Pinpoint the cell where the given text exists, returning its [x, y] midpoint coordinate. 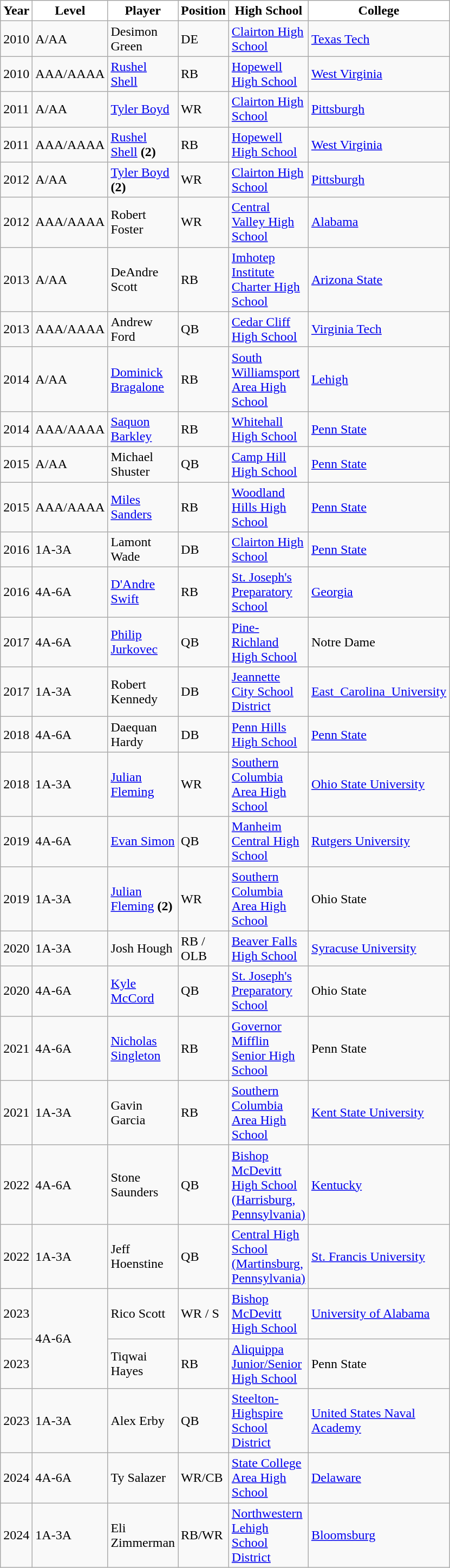
University of Alabama [379, 1313]
Bloomsburg [379, 1535]
Kyle McCord [143, 991]
Notre Dame [379, 642]
Andrew Ford [143, 329]
Bishop McDevitt High School [269, 1313]
Kentucky [379, 1184]
Stone Saunders [143, 1184]
Year [16, 11]
Steelton-Highspire School District [269, 1421]
College [379, 11]
United States Naval Academy [379, 1421]
South Williamsport Area High School [269, 379]
Robert Foster [143, 222]
Desimon Green [143, 39]
DeAndre Scott [143, 280]
Pine-Richland High School [269, 642]
RB / OLB [204, 948]
Michael Shuster [143, 464]
Ty Salazer [143, 1478]
East_Carolina_University [379, 692]
Alabama [379, 222]
Robert Kennedy [143, 692]
Governor Mifflin Senior High School [269, 1048]
Level [70, 11]
Josh Hough [143, 948]
Rushel Shell (2) [143, 144]
Lehigh [379, 379]
Eli Zimmerman [143, 1535]
Manheim Central High School [269, 841]
Syracuse University [379, 948]
Daequan Hardy [143, 735]
High School [269, 11]
Central High School (Martinsburg, Pennsylvania) [269, 1256]
WR / S [204, 1313]
Central Valley High School [269, 222]
Philip Jurkovec [143, 642]
Aliquippa Junior/Senior High School [269, 1363]
Saquon Barkley [143, 429]
Position [204, 11]
Camp Hill High School [269, 464]
Arizona State [379, 280]
Whitehall High School [269, 429]
Penn Hills High School [269, 735]
Miles Sanders [143, 507]
Virginia Tech [379, 329]
Beaver Falls High School [269, 948]
Player [143, 11]
WR/CB [204, 1478]
Bishop McDevitt High School (Harrisburg, Pennsylvania) [269, 1184]
Evan Simon [143, 841]
RB/WR [204, 1535]
Rushel Shell [143, 74]
Gavin Garcia [143, 1113]
Rico Scott [143, 1313]
Ohio State University [379, 785]
Dominick Bragalone [143, 379]
Woodland Hills High School [269, 507]
St. Francis University [379, 1256]
Jeannette City School District [269, 692]
Alex Erby [143, 1421]
Imhotep Institute Charter High School [269, 280]
Delaware [379, 1478]
Kent State University [379, 1113]
DE [204, 39]
Julian Fleming (2) [143, 898]
State College Area High School [269, 1478]
Julian Fleming [143, 785]
Rutgers University [379, 841]
Nicholas Singleton [143, 1048]
Tyler Boyd [143, 109]
Lamont Wade [143, 549]
D'Andre Swift [143, 592]
Tyler Boyd (2) [143, 180]
Texas Tech [379, 39]
Jeff Hoenstine [143, 1256]
Tiqwai Hayes [143, 1363]
Cedar Cliff High School [269, 329]
Georgia [379, 592]
Northwestern Lehigh School District [269, 1535]
